Return [X, Y] of the center of cell containing provided text 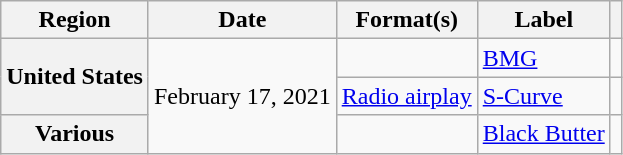
Black Butter [544, 134]
Label [544, 20]
Date [242, 20]
United States [75, 77]
BMG [544, 58]
Region [75, 20]
Radio airplay [406, 96]
February 17, 2021 [242, 96]
S-Curve [544, 96]
Various [75, 134]
Format(s) [406, 20]
